Return (x, y) of the center of cell containing provided text 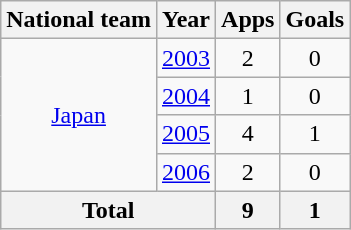
2006 (186, 172)
Apps (248, 20)
2005 (186, 134)
2004 (186, 96)
9 (248, 210)
Goals (315, 20)
National team (79, 20)
Year (186, 20)
Japan (79, 115)
Total (108, 210)
4 (248, 134)
2003 (186, 58)
